Scan for the cell matching the given text and deliver its [X, Y] coordinate at center. 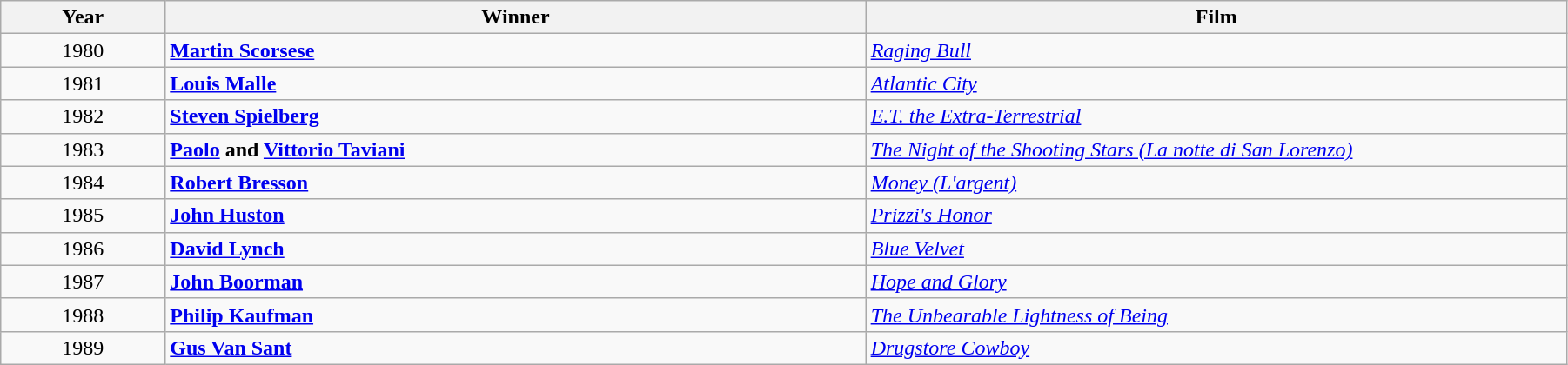
The Night of the Shooting Stars (La notte di San Lorenzo) [1216, 149]
1981 [84, 83]
E.T. the Extra-Terrestrial [1216, 116]
1986 [84, 249]
Film [1216, 17]
1980 [84, 50]
John Huston [515, 216]
Prizzi's Honor [1216, 216]
Paolo and Vittorio Taviani [515, 149]
Raging Bull [1216, 50]
David Lynch [515, 249]
Hope and Glory [1216, 282]
Money (L'argent) [1216, 182]
Philip Kaufman [515, 315]
Atlantic City [1216, 83]
Gus Van Sant [515, 348]
Martin Scorsese [515, 50]
Steven Spielberg [515, 116]
1984 [84, 182]
Winner [515, 17]
1987 [84, 282]
Louis Malle [515, 83]
Blue Velvet [1216, 249]
1988 [84, 315]
The Unbearable Lightness of Being [1216, 315]
1983 [84, 149]
1982 [84, 116]
1985 [84, 216]
Robert Bresson [515, 182]
Drugstore Cowboy [1216, 348]
Year [84, 17]
John Boorman [515, 282]
1989 [84, 348]
